Find where the given text appears and provide that cell's center as (x, y) coordinate. 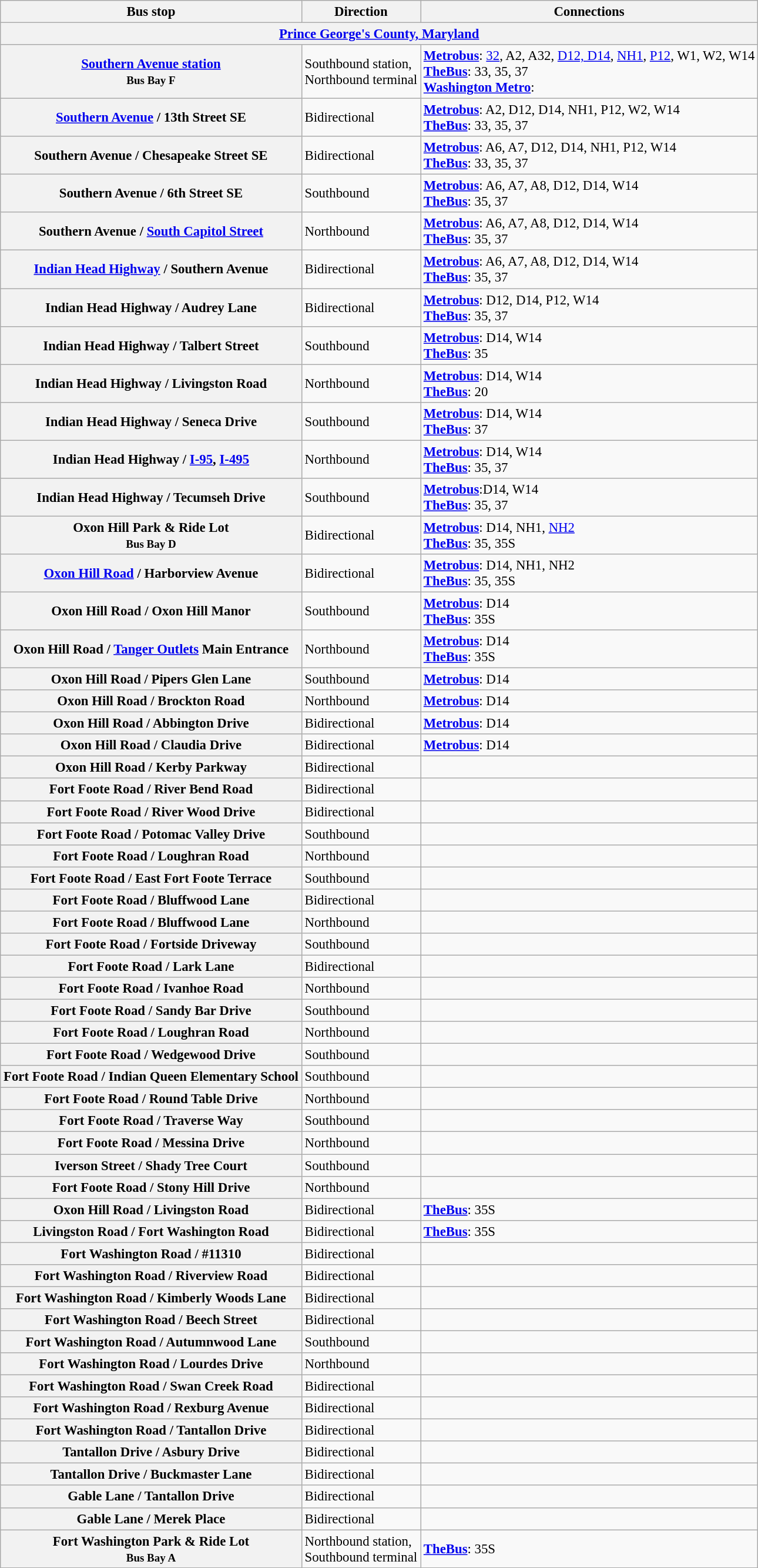
Oxon Hill Road / Abbington Drive (151, 723)
Oxon Hill Road / Pipers Glen Lane (151, 679)
Indian Head Highway / Seneca Drive (151, 421)
Fort Foote Road / Sandy Bar Drive (151, 1011)
Indian Head Highway / I-95, I-495 (151, 460)
Oxon Hill Road / Oxon Hill Manor (151, 611)
Fort Washington Road / #11310 (151, 1254)
Fort Foote Road / Lark Lane (151, 966)
Oxon Hill Road / Claudia Drive (151, 745)
Metrobus: 32, A2, A32, D12, D14, NH1, P12, W1, W2, W14 TheBus: 33, 35, 37 Washington Metro: (589, 72)
Indian Head Highway / Tecumseh Drive (151, 497)
Metrobus: D14, W14 TheBus: 20 (589, 383)
Indian Head Highway / Southern Avenue (151, 269)
Fort Washington Road / Beech Street (151, 1320)
Southern Avenue / South Capitol Street (151, 232)
Fort Foote Road / East Fort Foote Terrace (151, 878)
Fort Foote Road / Round Table Drive (151, 1099)
Indian Head Highway / Livingston Road (151, 383)
Southern Avenue / Chesapeake Street SE (151, 155)
Fort Washington Road / Rexburg Avenue (151, 1408)
Gable Lane / Merek Place (151, 1519)
Southern Avenue / 13th Street SE (151, 118)
Fort Foote Road / Ivanhoe Road (151, 989)
Fort Washington Road / Kimberly Woods Lane (151, 1298)
Fort Washington Park & Ride LotBus Bay A (151, 1549)
Fort Foote Road / River Wood Drive (151, 812)
Fort Foote Road / Stony Hill Drive (151, 1187)
Oxon Hill Road / Livingston Road (151, 1209)
Tantallon Drive / Asbury Drive (151, 1452)
Connections (589, 12)
Fort Foote Road / Messina Drive (151, 1143)
Oxon Hill Road / Harborview Avenue (151, 574)
Oxon Hill Park & Ride LotBus Bay D (151, 535)
Fort Foote Road / Traverse Way (151, 1121)
Direction (361, 12)
Metrobus: D12, D14, P12, W14 TheBus: 35, 37 (589, 308)
Fort Foote Road / River Bend Road (151, 790)
Metrobus: D14, W14 TheBus: 35, 37 (589, 460)
Oxon Hill Road / Tanger Outlets Main Entrance (151, 649)
Gable Lane / Tantallon Drive (151, 1497)
Prince George's County, Maryland (380, 34)
Southbound station,Northbound terminal (361, 72)
Fort Foote Road / Fortside Driveway (151, 944)
Metrobus: D14, W14 TheBus: 37 (589, 421)
Metrobus: A2, D12, D14, NH1, P12, W2, W14 TheBus: 33, 35, 37 (589, 118)
Fort Washington Road / Lourdes Drive (151, 1364)
Fort Washington Road / Swan Creek Road (151, 1386)
Tantallon Drive / Buckmaster Lane (151, 1475)
Metrobus: D14, W14 TheBus: 35 (589, 346)
Fort Foote Road / Wedgewood Drive (151, 1055)
Metrobus:D14, W14 TheBus: 35, 37 (589, 497)
Southern Avenue / 6th Street SE (151, 194)
Northbound station,Southbound terminal (361, 1549)
Fort Washington Road / Riverview Road (151, 1276)
Fort Washington Road / Autumnwood Lane (151, 1342)
Fort Washington Road / Tantallon Drive (151, 1430)
Southern Avenue stationBus Bay F (151, 72)
Bus stop (151, 12)
Oxon Hill Road / Kerby Parkway (151, 768)
Livingston Road / Fort Washington Road (151, 1231)
Iverson Street / Shady Tree Court (151, 1165)
Fort Foote Road / Potomac Valley Drive (151, 834)
Metrobus: A6, A7, D12, D14, NH1, P12, W14 TheBus: 33, 35, 37 (589, 155)
Indian Head Highway / Audrey Lane (151, 308)
Indian Head Highway / Talbert Street (151, 346)
Oxon Hill Road / Brockton Road (151, 701)
Fort Foote Road / Indian Queen Elementary School (151, 1077)
